Search for the cell housing the specified text and yield its (x, y) center coordinate. 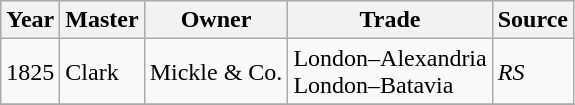
London–AlexandriaLondon–Batavia (390, 72)
RS (532, 72)
Source (532, 20)
Mickle & Co. (216, 72)
Master (102, 20)
1825 (30, 72)
Clark (102, 72)
Owner (216, 20)
Trade (390, 20)
Year (30, 20)
